Return the (X, Y) coordinate for the center point of the cell that contains the specified text.  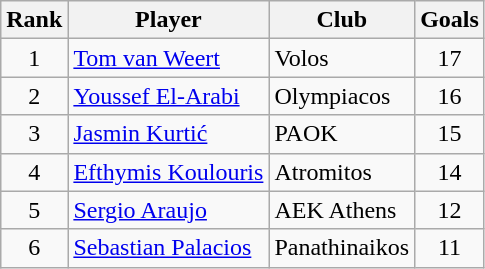
6 (34, 248)
Jasmin Kurtić (168, 134)
Sebastian Palacios (168, 248)
12 (450, 210)
Tom van Weert (168, 58)
Volos (342, 58)
Rank (34, 20)
Club (342, 20)
Panathinaikos (342, 248)
AEK Athens (342, 210)
16 (450, 96)
Goals (450, 20)
1 (34, 58)
3 (34, 134)
Olympiacos (342, 96)
17 (450, 58)
2 (34, 96)
PAOK (342, 134)
14 (450, 172)
Efthymis Koulouris (168, 172)
4 (34, 172)
Player (168, 20)
Sergio Araujo (168, 210)
15 (450, 134)
11 (450, 248)
5 (34, 210)
Atromitos (342, 172)
Youssef El-Arabi (168, 96)
